Pinpoint the cell where the given text exists, returning its [x, y] midpoint coordinate. 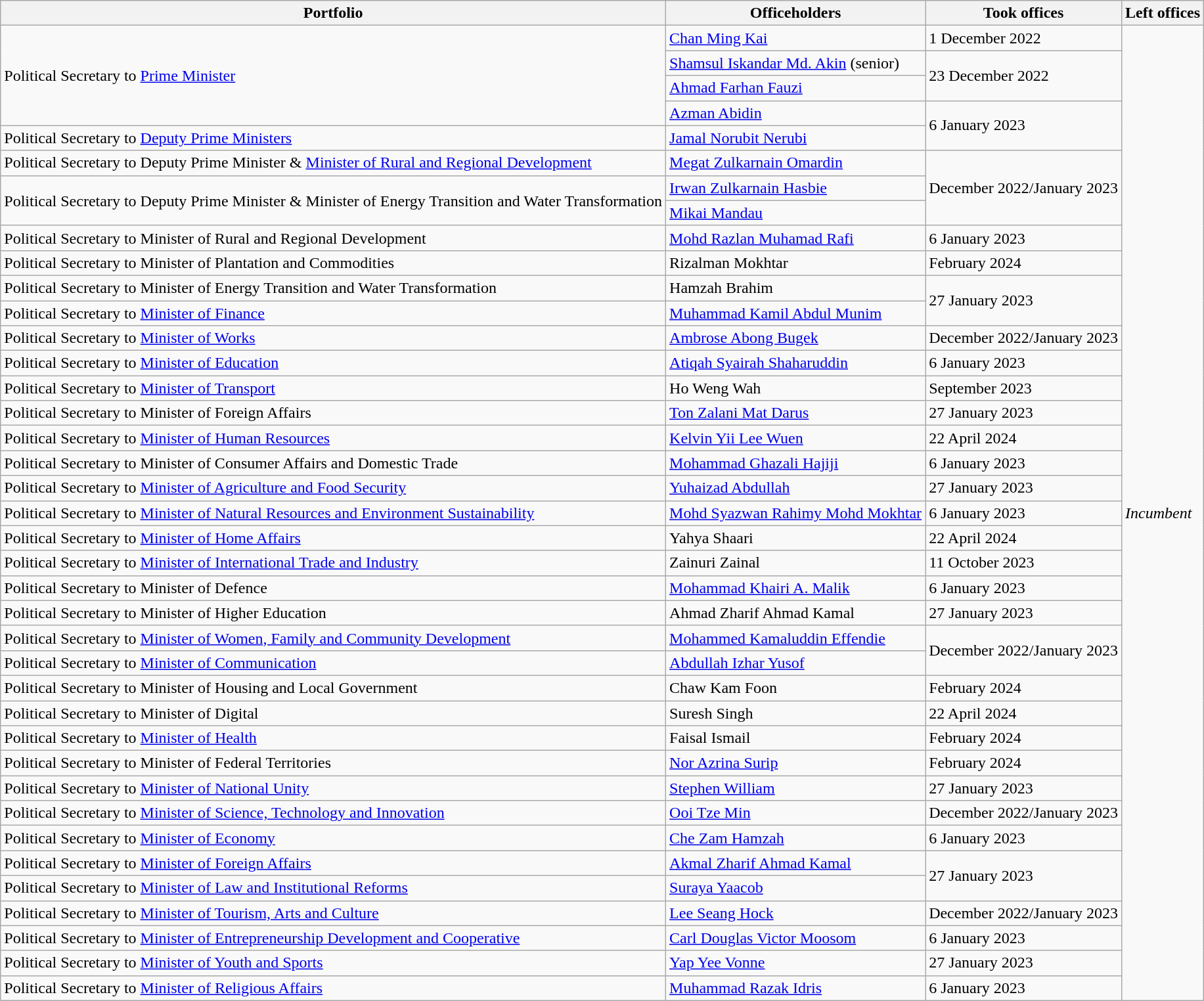
Took offices [1023, 13]
Mohd Syazwan Rahimy Mohd Mokhtar [796, 513]
Jamal Norubit Nerubi [796, 138]
Portfolio [334, 13]
Political Secretary to Minister of Communication [334, 663]
Incumbent [1163, 513]
Political Secretary to Minister of Rural and Regional Development [334, 238]
Megat Zulkarnain Omardin [796, 163]
Political Secretary to Minister of Law and Institutional Reforms [334, 888]
September 2023 [1023, 388]
Political Secretary to Minister of Higher Education [334, 613]
Mohammad Ghazali Hajiji [796, 463]
Yuhaizad Abdullah [796, 488]
Political Secretary to Minister of Works [334, 338]
Mohammad Khairi A. Malik [796, 588]
Political Secretary to Minister of Housing and Local Government [334, 688]
Abdullah Izhar Yusof [796, 663]
Mikai Mandau [796, 213]
Political Secretary to Minister of Youth and Sports [334, 963]
Faisal Ismail [796, 738]
Political Secretary to Minister of Agriculture and Food Security [334, 488]
Political Secretary to Minister of Science, Technology and Innovation [334, 813]
Political Secretary to Minister of Plantation and Commodities [334, 263]
Suresh Singh [796, 713]
Political Secretary to Minister of Education [334, 363]
Political Secretary to Deputy Prime Minister & Minister of Energy Transition and Water Transformation [334, 200]
Political Secretary to Minister of Economy [334, 838]
Political Secretary to Minister of Digital [334, 713]
Political Secretary to Minister of Human Resources [334, 438]
Chaw Kam Foon [796, 688]
Hamzah Brahim [796, 288]
Political Secretary to Minister of Religious Affairs [334, 988]
Yahya Shaari [796, 538]
Political Secretary to Minister of Tourism, Arts and Culture [334, 913]
Political Secretary to Minister of Home Affairs [334, 538]
Political Secretary to Minister of Finance [334, 313]
Ho Weng Wah [796, 388]
Ambrose Abong Bugek [796, 338]
Zainuri Zainal [796, 563]
Officeholders [796, 13]
Political Secretary to Minister of National Unity [334, 788]
Political Secretary to Minister of Energy Transition and Water Transformation [334, 288]
Yap Yee Vonne [796, 963]
Atiqah Syairah Shaharuddin [796, 363]
1 December 2022 [1023, 38]
Mohammed Kamaluddin Effendie [796, 638]
Nor Azrina Surip [796, 763]
Ooi Tze Min [796, 813]
Ton Zalani Mat Darus [796, 413]
Muhammad Razak Idris [796, 988]
Ahmad Zharif Ahmad Kamal [796, 613]
Akmal Zharif Ahmad Kamal [796, 863]
Rizalman Mokhtar [796, 263]
Mohd Razlan Muhamad Rafi [796, 238]
Political Secretary to Minister of Health [334, 738]
Lee Seang Hock [796, 913]
Political Secretary to Deputy Prime Ministers [334, 138]
Shamsul Iskandar Md. Akin (senior) [796, 63]
Chan Ming Kai [796, 38]
Political Secretary to Minister of Natural Resources and Environment Sustainability [334, 513]
Political Secretary to Minister of Entrepreneurship Development and Cooperative [334, 938]
Muhammad Kamil Abdul Munim [796, 313]
23 December 2022 [1023, 76]
Political Secretary to Prime Minister [334, 76]
Left offices [1163, 13]
Azman Abidin [796, 113]
11 October 2023 [1023, 563]
Ahmad Farhan Fauzi [796, 88]
Stephen William [796, 788]
Political Secretary to Minister of Women, Family and Community Development [334, 638]
Irwan Zulkarnain Hasbie [796, 188]
Political Secretary to Minister of Transport [334, 388]
Political Secretary to Minister of Defence [334, 588]
Political Secretary to Minister of Consumer Affairs and Domestic Trade [334, 463]
Political Secretary to Deputy Prime Minister & Minister of Rural and Regional Development [334, 163]
Kelvin Yii Lee Wuen [796, 438]
Political Secretary to Minister of Federal Territories [334, 763]
Suraya Yaacob [796, 888]
Che Zam Hamzah [796, 838]
Political Secretary to Minister of International Trade and Industry [334, 563]
Carl Douglas Victor Moosom [796, 938]
